From the cell containing the given text, extract its center point as (X, Y) coordinate. 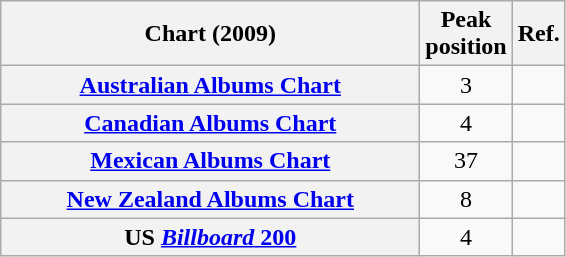
US Billboard 200 (210, 237)
Canadian Albums Chart (210, 123)
Ref. (538, 34)
Chart (2009) (210, 34)
New Zealand Albums Chart (210, 199)
3 (466, 85)
Australian Albums Chart (210, 85)
Mexican Albums Chart (210, 161)
37 (466, 161)
Peakposition (466, 34)
8 (466, 199)
